For the text-containing cell, return its midpoint in [X, Y] coordinate format. 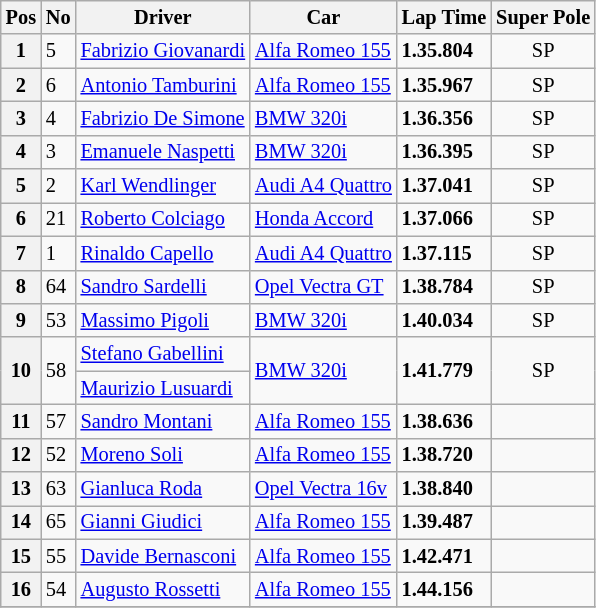
8 [21, 287]
1.38.840 [444, 489]
Opel Vectra 16v [324, 489]
Emanuele Naspetti [163, 152]
Lap Time [444, 17]
52 [58, 455]
Opel Vectra GT [324, 287]
9 [21, 320]
Pos [21, 17]
1.35.967 [444, 85]
1.37.066 [444, 219]
Maurizio Lusuardi [163, 388]
Fabrizio De Simone [163, 118]
1.36.356 [444, 118]
1.37.041 [444, 186]
Honda Accord [324, 219]
57 [58, 421]
1.37.115 [444, 253]
Moreno Soli [163, 455]
Rinaldo Capello [163, 253]
Driver [163, 17]
64 [58, 287]
12 [21, 455]
Antonio Tamburini [163, 85]
Gianluca Roda [163, 489]
63 [58, 489]
55 [58, 556]
7 [21, 253]
Roberto Colciago [163, 219]
Augusto Rossetti [163, 589]
1.36.395 [444, 152]
1.41.779 [444, 370]
58 [58, 370]
1.40.034 [444, 320]
Sandro Sardelli [163, 287]
10 [21, 370]
16 [21, 589]
1.44.156 [444, 589]
1.39.487 [444, 522]
65 [58, 522]
1.38.720 [444, 455]
Massimo Pigoli [163, 320]
1.35.804 [444, 51]
1.42.471 [444, 556]
Stefano Gabellini [163, 354]
Fabrizio Giovanardi [163, 51]
Car [324, 17]
Super Pole [543, 17]
Gianni Giudici [163, 522]
No [58, 17]
21 [58, 219]
1.38.636 [444, 421]
13 [21, 489]
Karl Wendlinger [163, 186]
1.38.784 [444, 287]
15 [21, 556]
Davide Bernasconi [163, 556]
14 [21, 522]
53 [58, 320]
Sandro Montani [163, 421]
54 [58, 589]
11 [21, 421]
